Scan for the cell matching the given text and deliver its (x, y) coordinate at center. 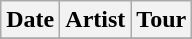
Artist (96, 20)
Tour (162, 20)
Date (30, 20)
